From the cell containing the given text, extract its center point as [x, y] coordinate. 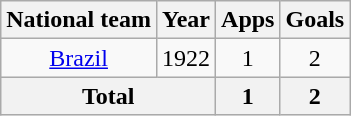
Year [186, 20]
Apps [248, 20]
Goals [315, 20]
Brazil [79, 58]
1922 [186, 58]
Total [108, 96]
National team [79, 20]
